Scan for the cell matching the given text and deliver its (X, Y) coordinate at center. 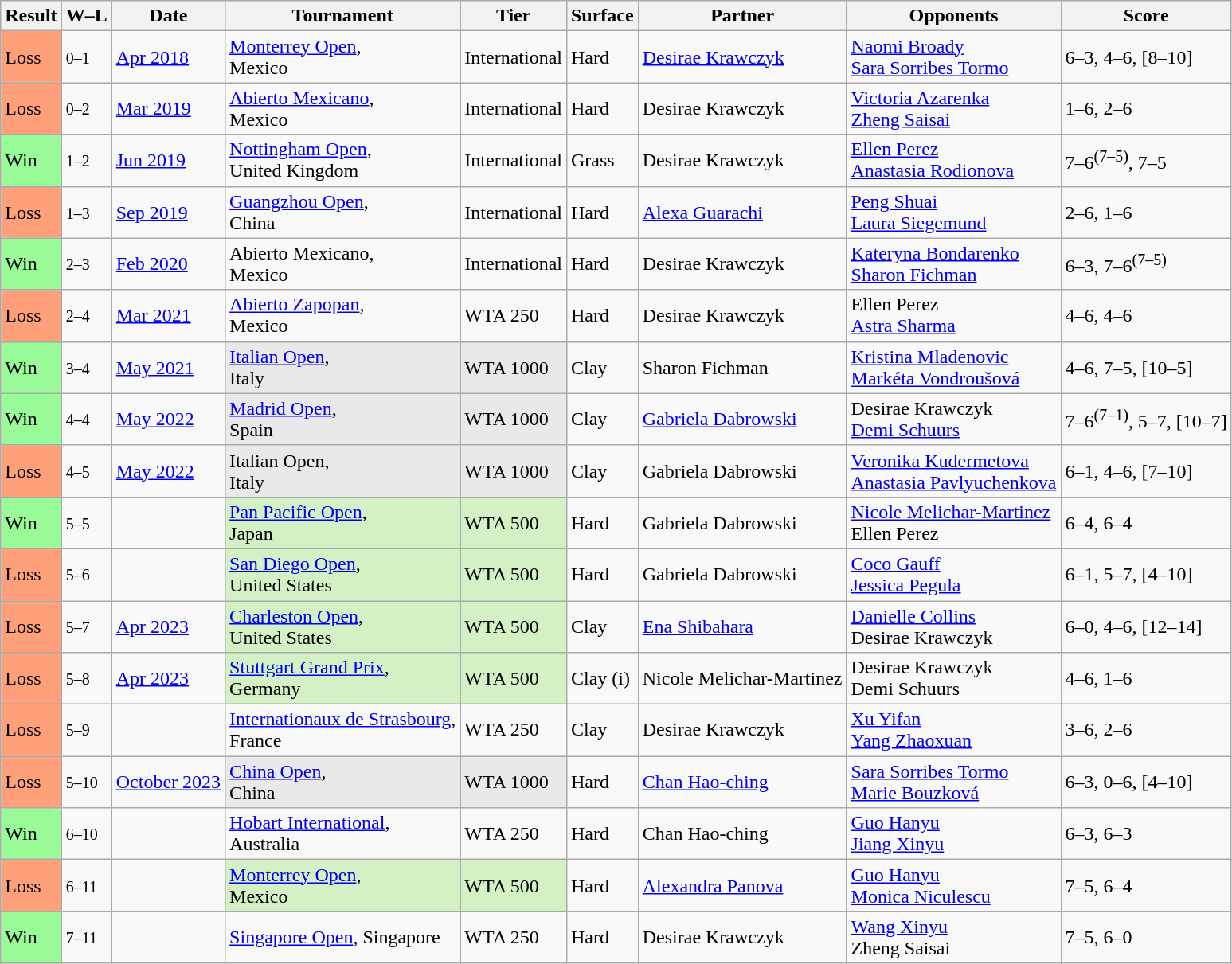
4–6, 1–6 (1146, 678)
Sara Sorribes Tormo Marie Bouzková (954, 782)
Nicole Melichar-Martinez (742, 678)
W–L (86, 16)
Nottingham Open, United Kingdom (342, 161)
1–2 (86, 161)
7–6(7–1), 5–7, [10–7] (1146, 419)
6–4, 6–4 (1146, 522)
Hobart International, Australia (342, 834)
Date (168, 16)
6–3, 7–6(7–5) (1146, 264)
4–6, 4–6 (1146, 315)
October 2023 (168, 782)
5–10 (86, 782)
Alexandra Panova (742, 885)
6–3, 0–6, [4–10] (1146, 782)
Jun 2019 (168, 161)
Feb 2020 (168, 264)
Peng Shuai Laura Siegemund (954, 212)
5–9 (86, 731)
2–4 (86, 315)
7–5, 6–4 (1146, 885)
Danielle Collins Desirae Krawczyk (954, 626)
5–7 (86, 626)
Guo Hanyu Monica Niculescu (954, 885)
Partner (742, 16)
Mar 2019 (168, 108)
Nicole Melichar-Martinez Ellen Perez (954, 522)
2–3 (86, 264)
Grass (602, 161)
Charleston Open, United States (342, 626)
Tournament (342, 16)
5–8 (86, 678)
Coco Gauff Jessica Pegula (954, 575)
6–0, 4–6, [12–14] (1146, 626)
6–3, 6–3 (1146, 834)
Mar 2021 (168, 315)
0–1 (86, 57)
5–5 (86, 522)
6–11 (86, 885)
1–6, 2–6 (1146, 108)
Alexa Guarachi (742, 212)
San Diego Open, United States (342, 575)
Veronika Kudermetova Anastasia Pavlyuchenkova (954, 471)
Kateryna Bondarenko Sharon Fichman (954, 264)
Victoria Azarenka Zheng Saisai (954, 108)
Kristina Mladenovic Markéta Vondroušová (954, 368)
China Open, China (342, 782)
4–6, 7–5, [10–5] (1146, 368)
4–5 (86, 471)
7–5, 6–0 (1146, 938)
Singapore Open, Singapore (342, 938)
Guo Hanyu Jiang Xinyu (954, 834)
May 2021 (168, 368)
4–4 (86, 419)
Ena Shibahara (742, 626)
Sep 2019 (168, 212)
1–3 (86, 212)
Apr 2018 (168, 57)
6–10 (86, 834)
3–6, 2–6 (1146, 731)
7–6(7–5), 7–5 (1146, 161)
Surface (602, 16)
Wang Xinyu Zheng Saisai (954, 938)
Tier (514, 16)
Ellen Perez Astra Sharma (954, 315)
Xu Yifan Yang Zhaoxuan (954, 731)
6–1, 4–6, [7–10] (1146, 471)
Madrid Open, Spain (342, 419)
Guangzhou Open, China (342, 212)
Naomi Broady Sara Sorribes Tormo (954, 57)
6–3, 4–6, [8–10] (1146, 57)
Internationaux de Strasbourg, France (342, 731)
0–2 (86, 108)
Pan Pacific Open, Japan (342, 522)
5–6 (86, 575)
6–1, 5–7, [4–10] (1146, 575)
Result (31, 16)
Score (1146, 16)
Sharon Fichman (742, 368)
7–11 (86, 938)
Opponents (954, 16)
Abierto Zapopan, Mexico (342, 315)
3–4 (86, 368)
Ellen Perez Anastasia Rodionova (954, 161)
Clay (i) (602, 678)
2–6, 1–6 (1146, 212)
Stuttgart Grand Prix, Germany (342, 678)
